Output the (X, Y) coordinate of the center of the cell containing the given text.  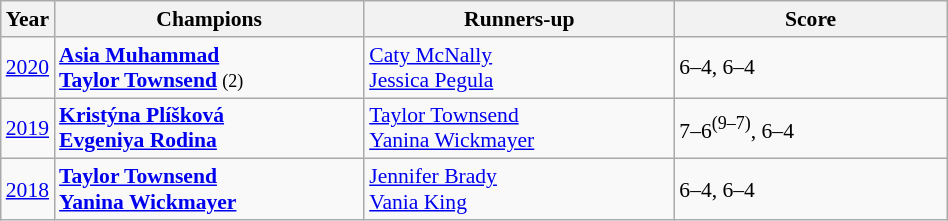
Kristýna Plíšková Evgeniya Rodina (209, 128)
Year (28, 19)
Champions (209, 19)
2018 (28, 190)
7–6(9–7), 6–4 (810, 128)
Caty McNally Jessica Pegula (519, 68)
Score (810, 19)
Asia Muhammad Taylor Townsend (2) (209, 68)
Jennifer Brady Vania King (519, 190)
Runners-up (519, 19)
2019 (28, 128)
2020 (28, 68)
